Return the (x, y) coordinate for the center point of the cell that contains the specified text.  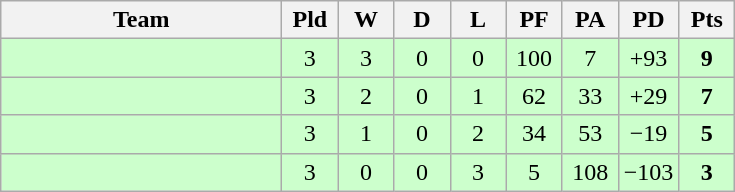
PD (648, 20)
9 (707, 58)
−19 (648, 134)
PA (590, 20)
100 (534, 58)
53 (590, 134)
34 (534, 134)
D (422, 20)
−103 (648, 172)
+29 (648, 96)
L (478, 20)
33 (590, 96)
Team (142, 20)
62 (534, 96)
Pld (310, 20)
PF (534, 20)
108 (590, 172)
W (366, 20)
Pts (707, 20)
+93 (648, 58)
